Determine the [x, y] coordinate at the center of the cell enclosing the given text.  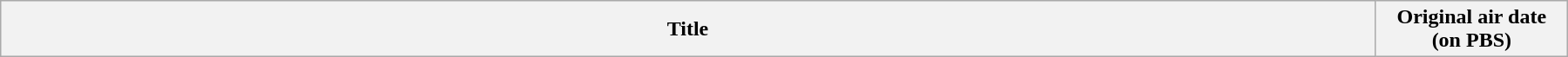
Title [688, 29]
Original air date(on PBS) [1472, 29]
